Capture the cell that displays the provided text and extract its [X, Y] central coordinate. 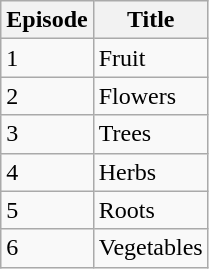
5 [47, 210]
3 [47, 134]
Trees [150, 134]
1 [47, 58]
2 [47, 96]
Vegetables [150, 248]
Fruit [150, 58]
Title [150, 20]
Flowers [150, 96]
4 [47, 172]
Herbs [150, 172]
Episode [47, 20]
6 [47, 248]
Roots [150, 210]
